Detect which cell encompasses the target text, then output its [x, y] center coordinate. 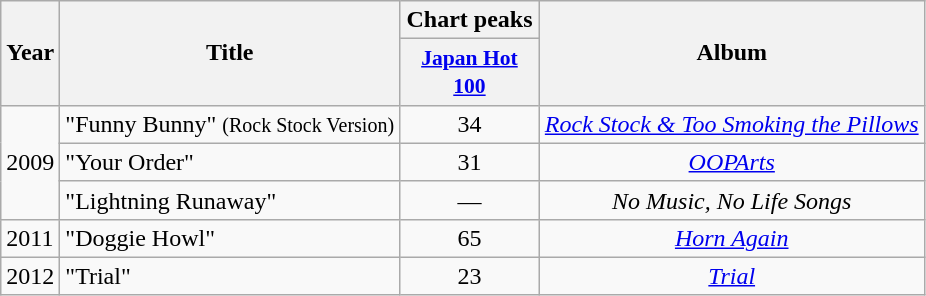
31 [470, 162]
65 [470, 238]
2012 [30, 276]
"Trial" [230, 276]
Album [732, 53]
Chart peaks [470, 20]
OOPArts [732, 162]
2009 [30, 162]
Horn Again [732, 238]
"Lightning Runaway" [230, 200]
Japan Hot 100 [470, 72]
Title [230, 53]
"Doggie Howl" [230, 238]
2011 [30, 238]
No Music, No Life Songs [732, 200]
"Funny Bunny" (Rock Stock Version) [230, 124]
Rock Stock & Too Smoking the Pillows [732, 124]
Trial [732, 276]
Year [30, 53]
23 [470, 276]
"Your Order" [230, 162]
34 [470, 124]
— [470, 200]
